Capture the cell that displays the provided text and extract its [X, Y] central coordinate. 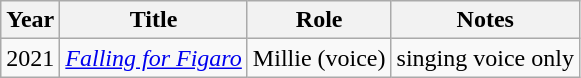
Falling for Figaro [154, 58]
Role [319, 20]
Year [30, 20]
Millie (voice) [319, 58]
Notes [485, 20]
Title [154, 20]
singing voice only [485, 58]
2021 [30, 58]
